Identify which cell holds the provided text, then report its (x, y) central coordinate. 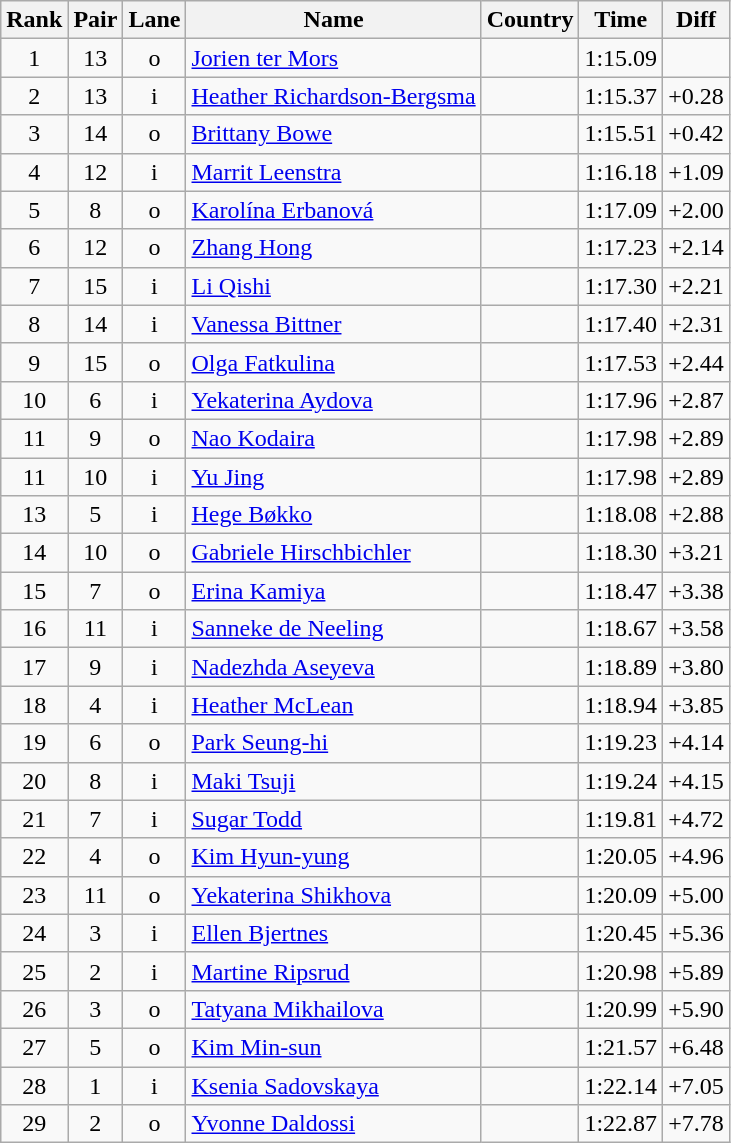
Yu Jing (334, 477)
+0.42 (696, 134)
+2.21 (696, 286)
Tatyana Mikhailova (334, 1009)
1:18.47 (621, 591)
1:17.30 (621, 286)
21 (34, 819)
19 (34, 743)
Nao Kodaira (334, 438)
Park Seung-hi (334, 743)
27 (34, 1047)
+2.87 (696, 400)
1:19.81 (621, 819)
Jorien ter Mors (334, 58)
Hege Bøkko (334, 515)
28 (34, 1085)
1:18.30 (621, 553)
23 (34, 895)
1:22.87 (621, 1124)
1:20.98 (621, 971)
+3.85 (696, 705)
Kim Min-sun (334, 1047)
1:17.53 (621, 362)
Sanneke de Neeling (334, 629)
29 (34, 1124)
18 (34, 705)
20 (34, 781)
+4.15 (696, 781)
Olga Fatkulina (334, 362)
1:21.57 (621, 1047)
Heather McLean (334, 705)
Lane (154, 20)
Sugar Todd (334, 819)
Li Qishi (334, 286)
Martine Ripsrud (334, 971)
1:17.96 (621, 400)
1:19.24 (621, 781)
1:20.09 (621, 895)
Nadezhda Aseyeva (334, 667)
1:20.05 (621, 857)
+3.38 (696, 591)
1:17.40 (621, 324)
Brittany Bowe (334, 134)
Zhang Hong (334, 248)
+2.31 (696, 324)
1:20.45 (621, 933)
1:15.51 (621, 134)
Yekaterina Shikhova (334, 895)
Pair (96, 20)
+1.09 (696, 172)
1:19.23 (621, 743)
Gabriele Hirschbichler (334, 553)
+7.78 (696, 1124)
Heather Richardson-Bergsma (334, 96)
1:22.14 (621, 1085)
25 (34, 971)
1:18.67 (621, 629)
Erina Kamiya (334, 591)
Kim Hyun-yung (334, 857)
Diff (696, 20)
+7.05 (696, 1085)
24 (34, 933)
Yekaterina Aydova (334, 400)
1:15.37 (621, 96)
Time (621, 20)
+5.89 (696, 971)
+2.88 (696, 515)
+2.00 (696, 210)
1:16.18 (621, 172)
1:20.99 (621, 1009)
Marrit Leenstra (334, 172)
Ellen Bjertnes (334, 933)
+2.44 (696, 362)
+3.58 (696, 629)
Yvonne Daldossi (334, 1124)
+4.96 (696, 857)
26 (34, 1009)
+5.36 (696, 933)
1:17.23 (621, 248)
Ksenia Sadovskaya (334, 1085)
1:15.09 (621, 58)
1:18.08 (621, 515)
Name (334, 20)
22 (34, 857)
17 (34, 667)
Rank (34, 20)
+5.90 (696, 1009)
1:18.94 (621, 705)
+0.28 (696, 96)
1:17.09 (621, 210)
Maki Tsuji (334, 781)
16 (34, 629)
+4.72 (696, 819)
Country (530, 20)
+3.80 (696, 667)
Karolína Erbanová (334, 210)
+4.14 (696, 743)
+5.00 (696, 895)
+6.48 (696, 1047)
Vanessa Bittner (334, 324)
+2.14 (696, 248)
+3.21 (696, 553)
1:18.89 (621, 667)
